Extract the [x, y] coordinate from the center of the cell holding the provided text.  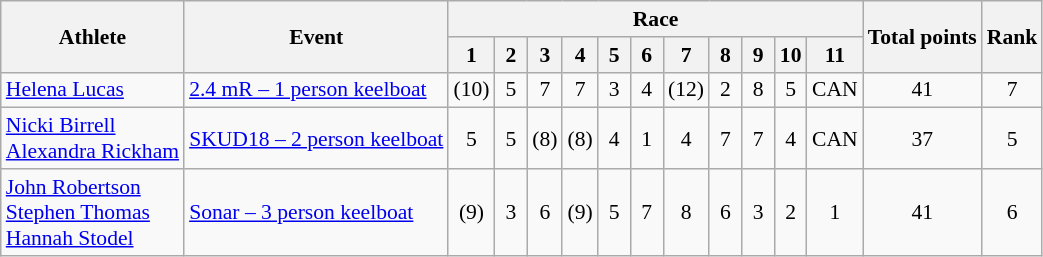
Race [655, 19]
37 [922, 138]
2.4 mR – 1 person keelboat [316, 90]
(10) [471, 90]
11 [835, 55]
Total points [922, 36]
(12) [686, 90]
Athlete [92, 36]
Event [316, 36]
Helena Lucas [92, 90]
Nicki BirrellAlexandra Rickham [92, 138]
10 [790, 55]
Sonar – 3 person keelboat [316, 212]
SKUD18 – 2 person keelboat [316, 138]
Rank [1012, 36]
John RobertsonStephen ThomasHannah Stodel [92, 212]
9 [758, 55]
